Provide the (X, Y) coordinate of the cell's center where the given text is located.  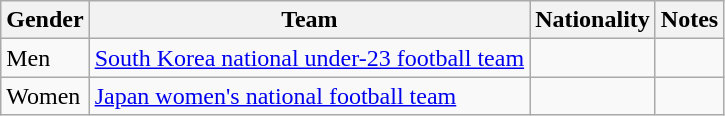
Gender (45, 20)
Men (45, 58)
South Korea national under-23 football team (309, 58)
Women (45, 96)
Nationality (593, 20)
Notes (689, 20)
Japan women's national football team (309, 96)
Team (309, 20)
